Capture the cell that displays the provided text and extract its (x, y) central coordinate. 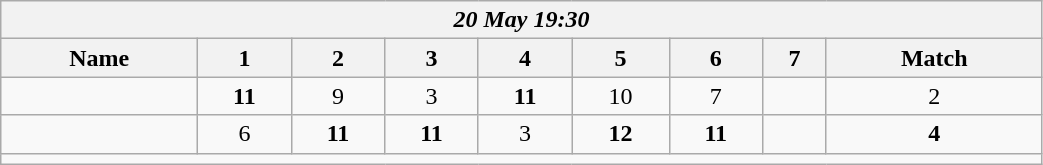
Name (100, 58)
5 (620, 58)
20 May 19:30 (522, 20)
12 (620, 134)
1 (245, 58)
Match (934, 58)
9 (338, 96)
10 (620, 96)
